Return (x, y) of the center of cell containing provided text 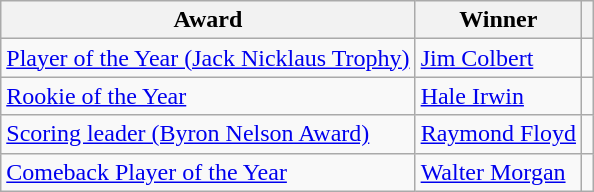
Award (208, 20)
Raymond Floyd (498, 134)
Scoring leader (Byron Nelson Award) (208, 134)
Jim Colbert (498, 58)
Player of the Year (Jack Nicklaus Trophy) (208, 58)
Comeback Player of the Year (208, 172)
Rookie of the Year (208, 96)
Winner (498, 20)
Walter Morgan (498, 172)
Hale Irwin (498, 96)
